For the text-containing cell, return its midpoint in [x, y] coordinate format. 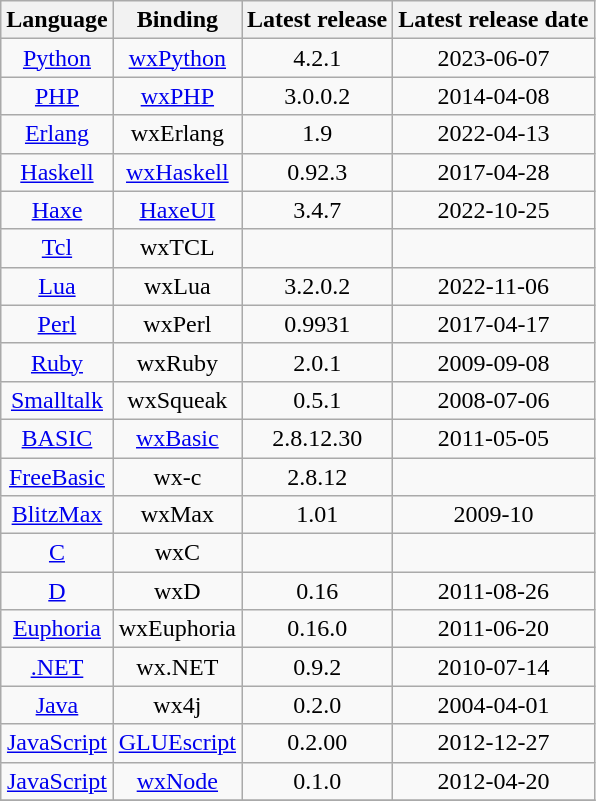
3.4.7 [318, 210]
2012-04-20 [494, 781]
wxPerl [177, 324]
Haskell [57, 172]
PHP [57, 96]
2009-09-08 [494, 362]
3.0.0.2 [318, 96]
.NET [57, 667]
HaxeUI [177, 210]
2010-07-14 [494, 667]
C [57, 553]
Tcl [57, 248]
Latest release [318, 20]
Java [57, 705]
2017-04-17 [494, 324]
wxMax [177, 515]
0.16.0 [318, 629]
2.8.12.30 [318, 438]
4.2.1 [318, 58]
2017-04-28 [494, 172]
Binding [177, 20]
wxEuphoria [177, 629]
wxLua [177, 286]
0.92.3 [318, 172]
Euphoria [57, 629]
2012-12-27 [494, 743]
2009-10 [494, 515]
1.9 [318, 134]
3.2.0.2 [318, 286]
wxRuby [177, 362]
D [57, 591]
0.1.0 [318, 781]
2023-06-07 [494, 58]
Python [57, 58]
wx.NET [177, 667]
0.2.0 [318, 705]
wxNode [177, 781]
0.5.1 [318, 400]
Latest release date [494, 20]
0.9931 [318, 324]
wxBasic [177, 438]
2.0.1 [318, 362]
2008-07-06 [494, 400]
Ruby [57, 362]
1.01 [318, 515]
2.8.12 [318, 477]
Language [57, 20]
2004-04-01 [494, 705]
wx-c [177, 477]
wxPHP [177, 96]
2022-11-06 [494, 286]
Perl [57, 324]
Haxe [57, 210]
2022-10-25 [494, 210]
wxPython [177, 58]
wx4j [177, 705]
GLUEscript [177, 743]
FreeBasic [57, 477]
wxC [177, 553]
0.16 [318, 591]
2022-04-13 [494, 134]
Erlang [57, 134]
0.2.00 [318, 743]
wxErlang [177, 134]
wxD [177, 591]
Lua [57, 286]
0.9.2 [318, 667]
wxHaskell [177, 172]
wxSqueak [177, 400]
2014-04-08 [494, 96]
BASIC [57, 438]
2011-05-05 [494, 438]
wxTCL [177, 248]
BlitzMax [57, 515]
Smalltalk [57, 400]
2011-08-26 [494, 591]
2011-06-20 [494, 629]
